Detect which cell encompasses the target text, then output its [X, Y] center coordinate. 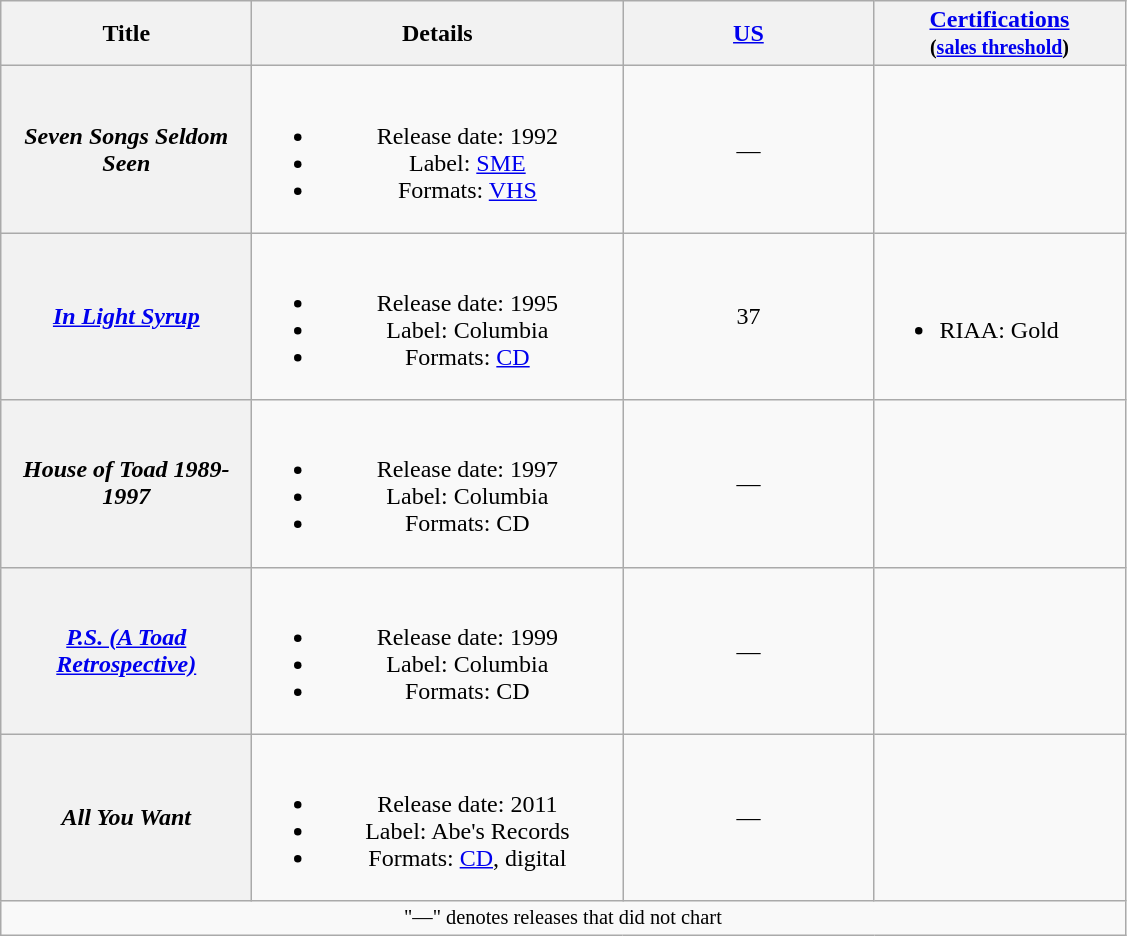
Details [438, 34]
Seven Songs Seldom Seen [126, 150]
Certifications(sales threshold) [1000, 34]
Release date: 1999Label: ColumbiaFormats: CD [438, 650]
P.S. (A Toad Retrospective) [126, 650]
US [748, 34]
In Light Syrup [126, 316]
Release date: 1995Label: ColumbiaFormats: CD [438, 316]
"—" denotes releases that did not chart [563, 918]
House of Toad 1989-1997 [126, 484]
37 [748, 316]
Release date: 1992Label: SMEFormats: VHS [438, 150]
Release date: 2011Label: Abe's RecordsFormats: CD, digital [438, 818]
Title [126, 34]
RIAA: Gold [1000, 316]
Release date: 1997Label: ColumbiaFormats: CD [438, 484]
All You Want [126, 818]
